For the text-containing cell, return its midpoint in [X, Y] coordinate format. 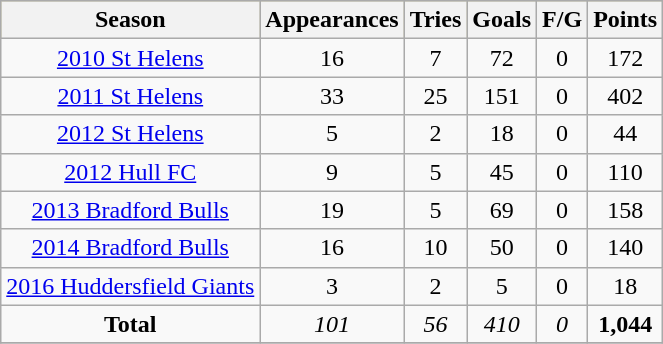
7 [436, 58]
72 [502, 58]
2016 Huddersfield Giants [130, 286]
110 [626, 172]
Season [130, 20]
402 [626, 96]
10 [436, 248]
410 [502, 324]
2013 Bradford Bulls [130, 210]
Points [626, 20]
140 [626, 248]
101 [332, 324]
2010 St Helens [130, 58]
19 [332, 210]
1,044 [626, 324]
Goals [502, 20]
3 [332, 286]
2014 Bradford Bulls [130, 248]
172 [626, 58]
2012 Hull FC [130, 172]
151 [502, 96]
9 [332, 172]
Total [130, 324]
44 [626, 134]
69 [502, 210]
158 [626, 210]
F/G [562, 20]
45 [502, 172]
56 [436, 324]
Tries [436, 20]
2012 St Helens [130, 134]
2011 St Helens [130, 96]
50 [502, 248]
33 [332, 96]
25 [436, 96]
Appearances [332, 20]
